Determine the [x, y] coordinate at the center of the cell enclosing the given text.  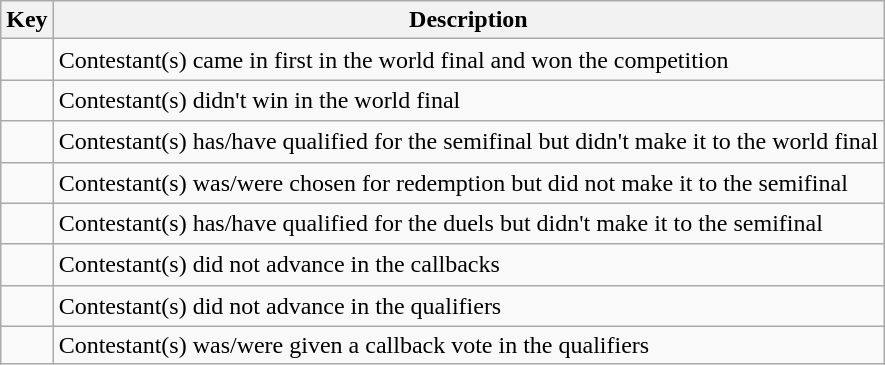
Key [27, 20]
Contestant(s) has/have qualified for the semifinal but didn't make it to the world final [468, 142]
Contestant(s) didn't win in the world final [468, 100]
Contestant(s) has/have qualified for the duels but didn't make it to the semifinal [468, 224]
Description [468, 20]
Contestant(s) was/were chosen for redemption but did not make it to the semifinal [468, 182]
Contestant(s) came in first in the world final and won the competition [468, 60]
Contestant(s) did not advance in the callbacks [468, 264]
Contestant(s) did not advance in the qualifiers [468, 306]
Contestant(s) was/were given a callback vote in the qualifiers [468, 345]
